Capture the cell that displays the provided text and extract its (x, y) central coordinate. 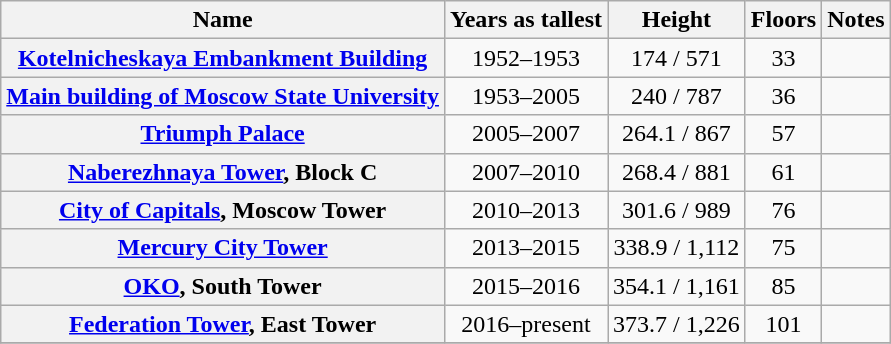
61 (783, 172)
240 / 787 (677, 96)
2007–2010 (526, 172)
75 (783, 248)
57 (783, 134)
264.1 / 867 (677, 134)
76 (783, 210)
1953–2005 (526, 96)
Federation Tower, East Tower (223, 324)
Name (223, 20)
Kotelnicheskaya Embankment Building (223, 58)
Mercury City Tower (223, 248)
1952–1953 (526, 58)
Main building of Moscow State University (223, 96)
174 / 571 (677, 58)
Notes (856, 20)
2016–present (526, 324)
33 (783, 58)
OKO, South Tower (223, 286)
338.9 / 1,112 (677, 248)
Naberezhnaya Tower, Block C (223, 172)
2005–2007 (526, 134)
Floors (783, 20)
2013–2015 (526, 248)
City of Capitals, Moscow Tower (223, 210)
Years as tallest (526, 20)
Triumph Palace (223, 134)
354.1 / 1,161 (677, 286)
373.7 / 1,226 (677, 324)
2010–2013 (526, 210)
301.6 / 989 (677, 210)
Height (677, 20)
268.4 / 881 (677, 172)
85 (783, 286)
101 (783, 324)
2015–2016 (526, 286)
36 (783, 96)
